Return the (x, y) coordinate for the center point of the cell that contains the specified text.  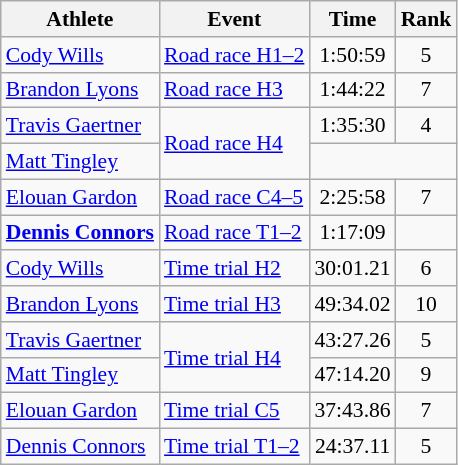
47:14.20 (352, 375)
Time (352, 19)
Road race H1–2 (234, 55)
2:25:58 (352, 197)
Time trial H2 (234, 269)
30:01.21 (352, 269)
6 (426, 269)
49:34.02 (352, 304)
Road race C4–5 (234, 197)
1:44:22 (352, 90)
Time trial C5 (234, 411)
4 (426, 126)
Road race T1–2 (234, 233)
Athlete (80, 19)
Time trial T1–2 (234, 447)
Time trial H3 (234, 304)
24:37.11 (352, 447)
Time trial H4 (234, 358)
1:50:59 (352, 55)
43:27.26 (352, 340)
1:35:30 (352, 126)
10 (426, 304)
1:17:09 (352, 233)
Event (234, 19)
Road race H3 (234, 90)
Road race H4 (234, 144)
Rank (426, 19)
9 (426, 375)
37:43.86 (352, 411)
